Provide the (x, y) coordinate of the cell's center where the given text is located.  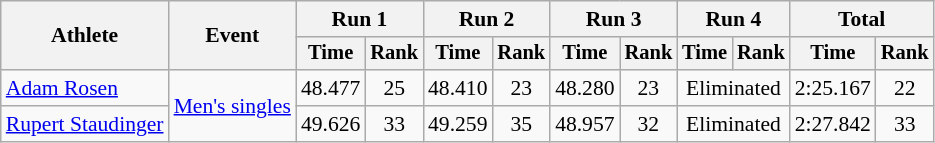
Run 3 (614, 19)
49.259 (458, 124)
Rupert Staudinger (85, 124)
Run 4 (733, 19)
Run 1 (360, 19)
Event (232, 36)
48.957 (584, 124)
48.410 (458, 88)
48.477 (330, 88)
22 (905, 88)
49.626 (330, 124)
25 (394, 88)
48.280 (584, 88)
32 (649, 124)
Athlete (85, 36)
35 (521, 124)
Run 2 (486, 19)
Adam Rosen (85, 88)
2:25.167 (833, 88)
Total (862, 19)
2:27.842 (833, 124)
Men's singles (232, 106)
